Provide the [X, Y] coordinate of the cell's center where the given text is located.  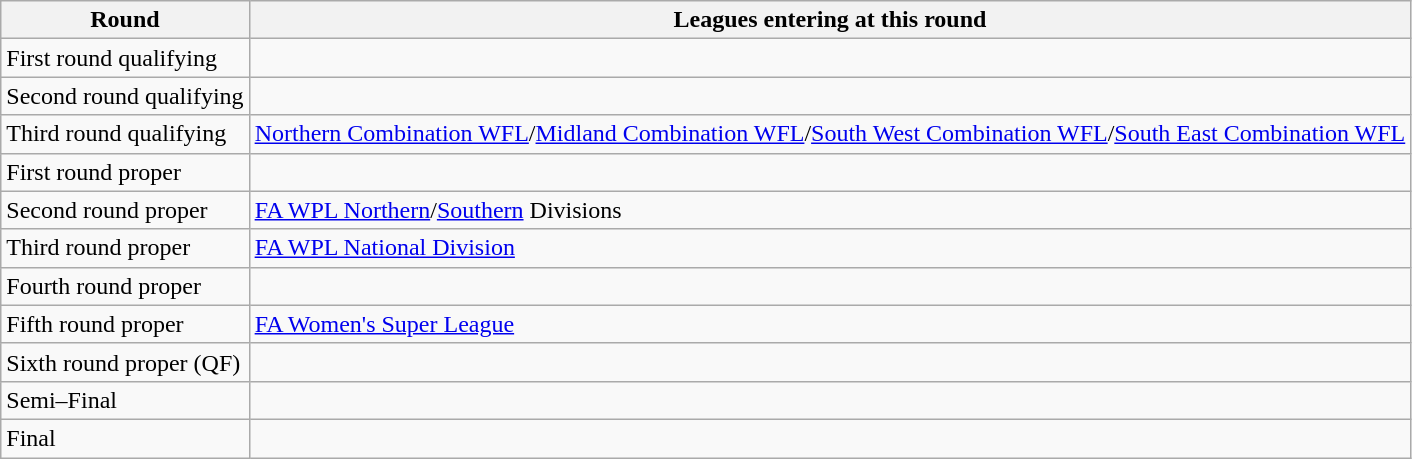
FA WPL Northern/Southern Divisions [830, 210]
Semi–Final [125, 400]
Leagues entering at this round [830, 20]
First round proper [125, 172]
FA Women's Super League [830, 324]
Fourth round proper [125, 286]
Second round qualifying [125, 96]
Northern Combination WFL/Midland Combination WFL/South West Combination WFL/South East Combination WFL [830, 134]
Fifth round proper [125, 324]
FA WPL National Division [830, 248]
Second round proper [125, 210]
First round qualifying [125, 58]
Third round qualifying [125, 134]
Final [125, 438]
Sixth round proper (QF) [125, 362]
Round [125, 20]
Third round proper [125, 248]
